Extract the (x, y) coordinate from the center of the cell holding the provided text.  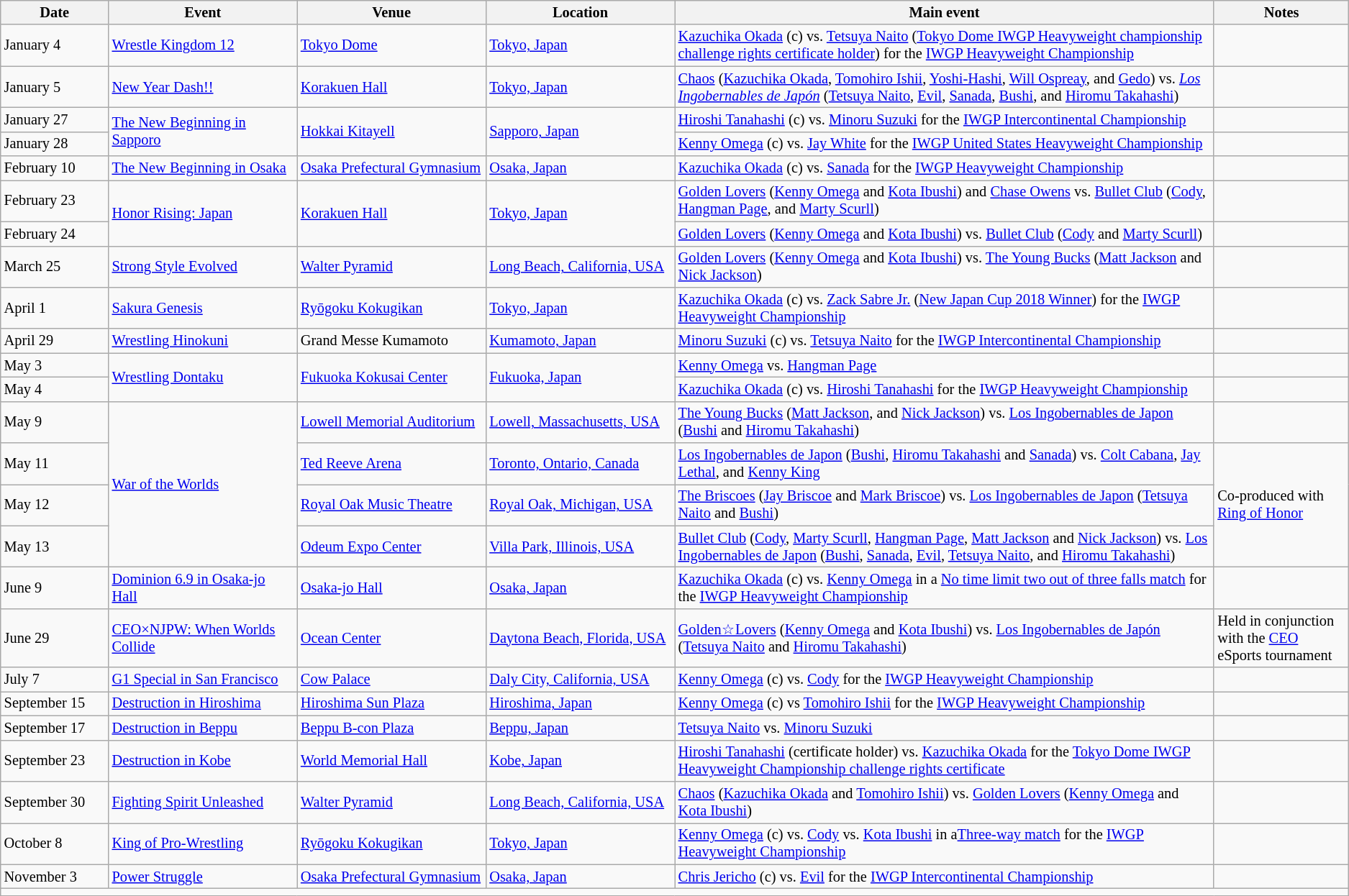
June 9 (55, 588)
World Memorial Hall (391, 761)
Location (580, 12)
The New Beginning in Sapporo (203, 131)
Golden Lovers (Kenny Omega and Kota Ibushi) vs. Bullet Club (Cody and Marty Scurll) (945, 234)
Wrestle Kingdom 12 (203, 45)
Ted Reeve Arena (391, 464)
New Year Dash!! (203, 87)
Chris Jericho (c) vs. Evil for the IWGP Intercontinental Championship (945, 877)
G1 Special in San Francisco (203, 680)
Main event (945, 12)
November 3 (55, 877)
May 11 (55, 464)
War of the Worlds (203, 485)
January 5 (55, 87)
Kenny Omega vs. Hangman Page (945, 365)
King of Pro-Wrestling (203, 844)
Kenny Omega (c) vs. Cody for the IWGP Heavyweight Championship (945, 680)
Los Ingobernables de Japon (Bushi, Hiromu Takahashi and Sanada) vs. Colt Cabana, Jay Lethal, and Kenny King (945, 464)
Hiroshima, Japan (580, 703)
Wrestling Hinokuni (203, 341)
Held in conjunction with the CEO eSports tournament (1281, 638)
Kazuchika Okada (c) vs. Kenny Omega in a No time limit two out of three falls match for the IWGP Heavyweight Championship (945, 588)
Kobe, Japan (580, 761)
February 23 (55, 201)
Fukuoka Kokusai Center (391, 377)
Kumamoto, Japan (580, 341)
April 1 (55, 308)
March 25 (55, 267)
September 30 (55, 802)
Hiroshi Tanahashi (certificate holder) vs. Kazuchika Okada for the Tokyo Dome IWGP Heavyweight Championship challenge rights certificate (945, 761)
Odeum Expo Center (391, 547)
May 3 (55, 365)
Strong Style Evolved (203, 267)
Toronto, Ontario, Canada (580, 464)
Cow Palace (391, 680)
May 9 (55, 422)
Royal Oak Music Theatre (391, 505)
May 13 (55, 547)
Destruction in Beppu (203, 728)
Kazuchika Okada (c) vs. Sanada for the IWGP Heavyweight Championship (945, 168)
Dominion 6.9 in Osaka-jo Hall (203, 588)
Golden☆Lovers (Kenny Omega and Kota Ibushi) vs. Los Ingobernables de Japón (Tetsuya Naito and Hiromu Takahashi) (945, 638)
Venue (391, 12)
Beppu, Japan (580, 728)
September 15 (55, 703)
Kenny Omega (c) vs. Cody vs. Kota Ibushi in aThree-way match for the IWGP Heavyweight Championship (945, 844)
Daly City, California, USA (580, 680)
The Briscoes (Jay Briscoe and Mark Briscoe) vs. Los Ingobernables de Japon (Tetsuya Naito and Bushi) (945, 505)
Power Struggle (203, 877)
Grand Messe Kumamoto (391, 341)
Lowell, Massachusetts, USA (580, 422)
Hokkai Kitayell (391, 131)
June 29 (55, 638)
Co-produced with Ring of Honor (1281, 505)
Tetsuya Naito vs. Minoru Suzuki (945, 728)
Kenny Omega (c) vs Tomohiro Ishii for the IWGP Heavyweight Championship (945, 703)
Hiroshima Sun Plaza (391, 703)
Fighting Spirit Unleashed (203, 802)
May 4 (55, 389)
February 10 (55, 168)
Destruction in Kobe (203, 761)
Wrestling Dontaku (203, 377)
Tokyo Dome (391, 45)
Lowell Memorial Auditorium (391, 422)
Minoru Suzuki (c) vs. Tetsuya Naito for the IWGP Intercontinental Championship (945, 341)
Chaos (Kazuchika Okada and Tomohiro Ishii) vs. Golden Lovers (Kenny Omega and Kota Ibushi) (945, 802)
Daytona Beach, Florida, USA (580, 638)
Golden Lovers (Kenny Omega and Kota Ibushi) and Chase Owens vs. Bullet Club (Cody, Hangman Page, and Marty Scurll) (945, 201)
Golden Lovers (Kenny Omega and Kota Ibushi) vs. The Young Bucks (Matt Jackson and Nick Jackson) (945, 267)
Honor Rising: Japan (203, 213)
Ocean Center (391, 638)
September 23 (55, 761)
CEO×NJPW: When Worlds Collide (203, 638)
May 12 (55, 505)
Kazuchika Okada (c) vs. Zack Sabre Jr. (New Japan Cup 2018 Winner) for the IWGP Heavyweight Championship (945, 308)
Osaka-jo Hall (391, 588)
Fukuoka, Japan (580, 377)
Sakura Genesis (203, 308)
The Young Bucks (Matt Jackson, and Nick Jackson) vs. Los Ingobernables de Japon (Bushi and Hiromu Takahashi) (945, 422)
The New Beginning in Osaka (203, 168)
Event (203, 12)
Destruction in Hiroshima (203, 703)
January 27 (55, 119)
February 24 (55, 234)
January 4 (55, 45)
Date (55, 12)
Royal Oak, Michigan, USA (580, 505)
Hiroshi Tanahashi (c) vs. Minoru Suzuki for the IWGP Intercontinental Championship (945, 119)
Beppu B-con Plaza (391, 728)
Notes (1281, 12)
October 8 (55, 844)
April 29 (55, 341)
January 28 (55, 144)
Sapporo, Japan (580, 131)
Kenny Omega (c) vs. Jay White for the IWGP United States Heavyweight Championship (945, 144)
July 7 (55, 680)
Villa Park, Illinois, USA (580, 547)
September 17 (55, 728)
Kazuchika Okada (c) vs. Hiroshi Tanahashi for the IWGP Heavyweight Championship (945, 389)
